From the cell containing the given text, extract its center point as (x, y) coordinate. 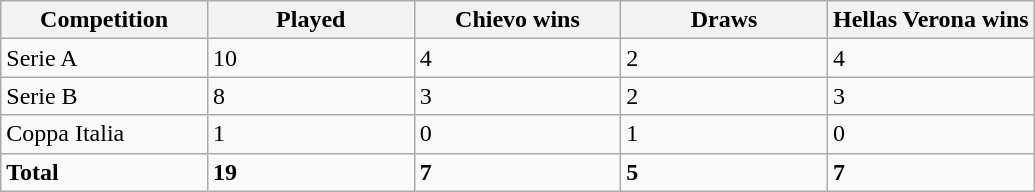
Draws (724, 20)
5 (724, 172)
Serie A (104, 58)
8 (310, 96)
Coppa Italia (104, 134)
Serie B (104, 96)
10 (310, 58)
Played (310, 20)
Hellas Verona wins (930, 20)
Total (104, 172)
Chievo wins (518, 20)
Competition (104, 20)
19 (310, 172)
